Scan for the cell matching the given text and deliver its (x, y) coordinate at center. 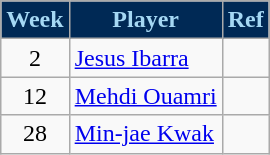
Week (35, 20)
Player (146, 20)
Min-jae Kwak (146, 134)
Jesus Ibarra (146, 58)
Ref (246, 20)
12 (35, 96)
Mehdi Ouamri (146, 96)
2 (35, 58)
28 (35, 134)
